Identify which cell holds the provided text, then report its (X, Y) central coordinate. 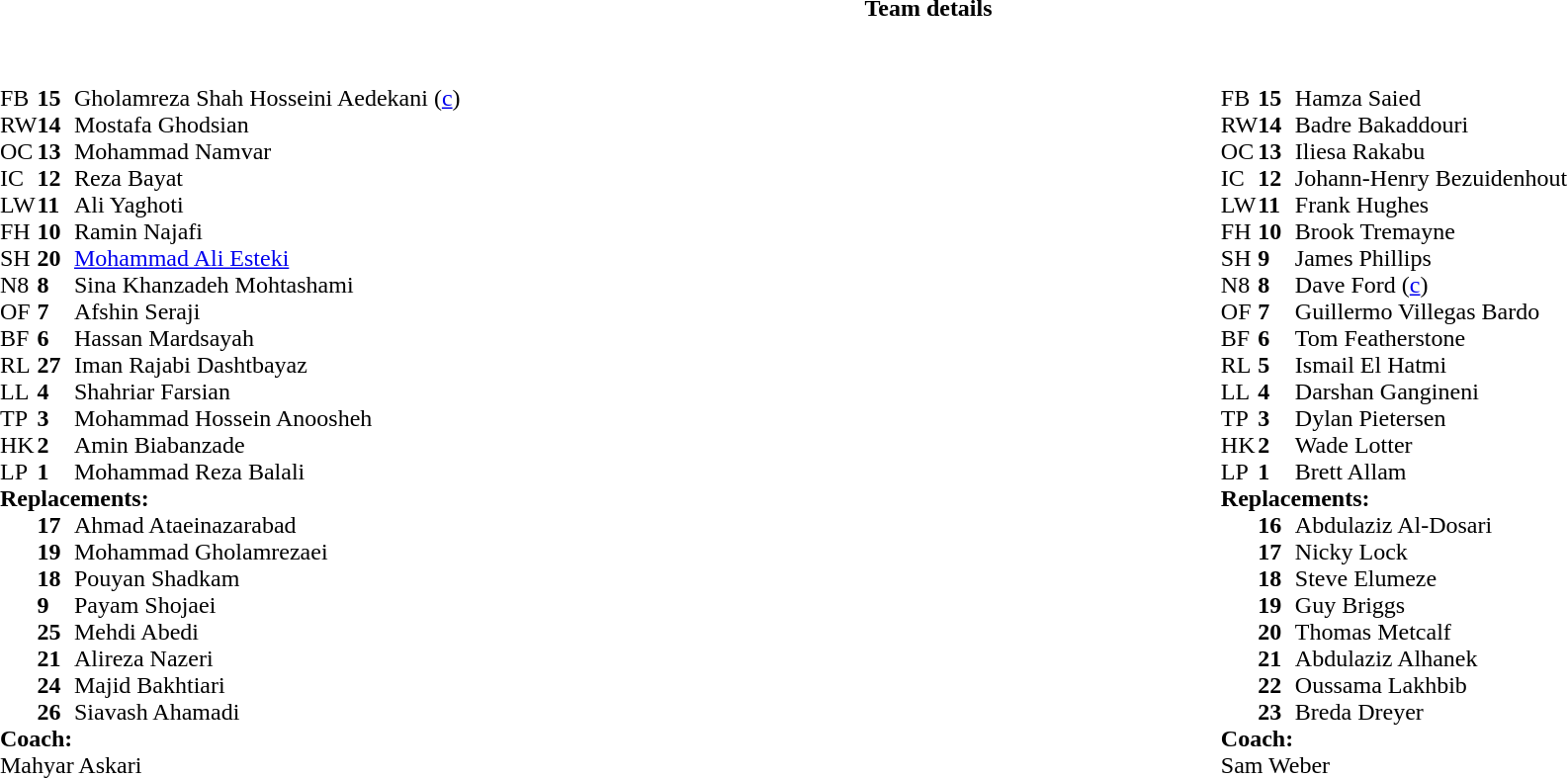
Afshin Seraji (267, 312)
Iman Rajabi Dashtbayaz (267, 366)
Mohammad Namvar (267, 152)
Hamza Saied (1432, 99)
Mostafa Ghodsian (267, 125)
Mehdi Abedi (267, 633)
Oussama Lakhbib (1432, 686)
Darshan Gangineni (1432, 391)
Guillermo Villegas Bardo (1432, 312)
Guy Briggs (1432, 605)
Badre Bakaddouri (1432, 125)
Ramin Najafi (267, 231)
Nicky Lock (1432, 552)
Gholamreza Shah Hosseini Aedekani (c) (267, 99)
Majid Bakhtiari (267, 686)
Alireza Nazeri (267, 658)
Siavash Ahamadi (267, 712)
Wade Lotter (1432, 445)
Ismail El Hatmi (1432, 366)
5 (1276, 366)
Iliesa Rakabu (1432, 152)
Mohammad Ali Esteki (267, 259)
Sina Khanzadeh Mohtashami (267, 285)
Abdulaziz Al-Dosari (1432, 526)
Amin Biabanzade (267, 445)
Dave Ford (c) (1432, 285)
Mohammad Reza Balali (267, 473)
Johann-Henry Bezuidenhout (1432, 178)
James Phillips (1432, 259)
Tom Featherstone (1432, 338)
Hassan Mardsayah (267, 338)
Reza Bayat (267, 178)
27 (56, 366)
22 (1276, 686)
Payam Shojaei (267, 605)
Brett Allam (1432, 473)
26 (56, 712)
Dylan Pietersen (1432, 419)
16 (1276, 526)
Abdulaziz Alhanek (1432, 658)
Thomas Metcalf (1432, 633)
Shahriar Farsian (267, 391)
23 (1276, 712)
Mohammad Gholamrezaei (267, 552)
Frank Hughes (1432, 206)
25 (56, 633)
Ahmad Ataeinazarabad (267, 526)
Mohammad Hossein Anoosheh (267, 419)
24 (56, 686)
Breda Dreyer (1432, 712)
Pouyan Shadkam (267, 579)
Brook Tremayne (1432, 231)
Ali Yaghoti (267, 206)
Steve Elumeze (1432, 579)
